Output the [X, Y] coordinate of the center of the cell containing the given text.  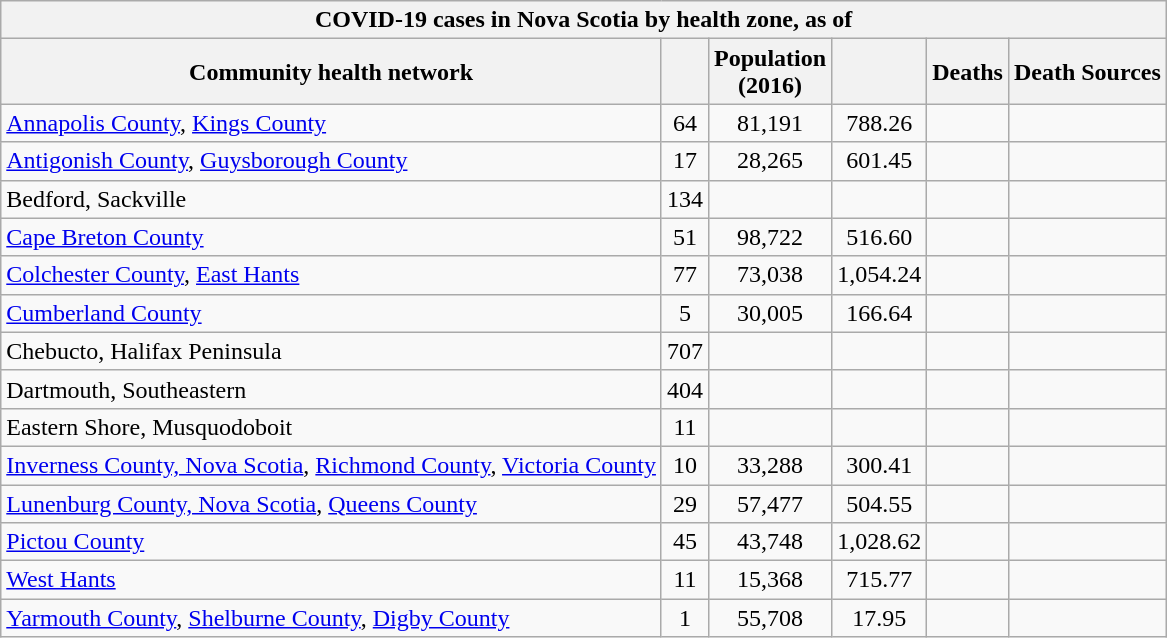
51 [684, 237]
Deaths [968, 72]
Eastern Shore, Musquodoboit [332, 427]
West Hants [332, 580]
Pictou County [332, 542]
15,368 [770, 580]
43,748 [770, 542]
Dartmouth, Southeastern [332, 389]
45 [684, 542]
98,722 [770, 237]
134 [684, 199]
Chebucto, Halifax Peninsula [332, 351]
715.77 [880, 580]
33,288 [770, 465]
17 [684, 161]
73,038 [770, 275]
77 [684, 275]
1,028.62 [880, 542]
28,265 [770, 161]
Bedford, Sackville [332, 199]
Lunenburg County, Nova Scotia, Queens County [332, 503]
57,477 [770, 503]
Yarmouth County, Shelburne County, Digby County [332, 618]
Annapolis County, Kings County [332, 123]
Population(2016) [770, 72]
Antigonish County, Guysborough County [332, 161]
1,054.24 [880, 275]
29 [684, 503]
1 [684, 618]
5 [684, 313]
516.60 [880, 237]
Colchester County, East Hants [332, 275]
Inverness County, Nova Scotia, Richmond County, Victoria County [332, 465]
COVID-19 cases in Nova Scotia by health zone, as of [584, 20]
Cumberland County [332, 313]
30,005 [770, 313]
10 [684, 465]
166.64 [880, 313]
64 [684, 123]
Death Sources [1087, 72]
Cape Breton County [332, 237]
788.26 [880, 123]
81,191 [770, 123]
707 [684, 351]
55,708 [770, 618]
17.95 [880, 618]
504.55 [880, 503]
404 [684, 389]
Community health network [332, 72]
601.45 [880, 161]
300.41 [880, 465]
